For the text-containing cell, return its midpoint in (X, Y) coordinate format. 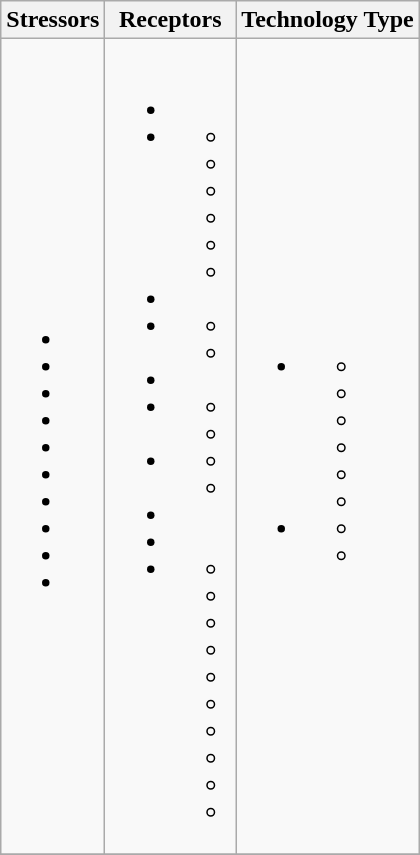
Receptors (170, 20)
Technology Type (328, 20)
Stressors (53, 20)
